Extract the [x, y] coordinate from the center of the cell holding the provided text.  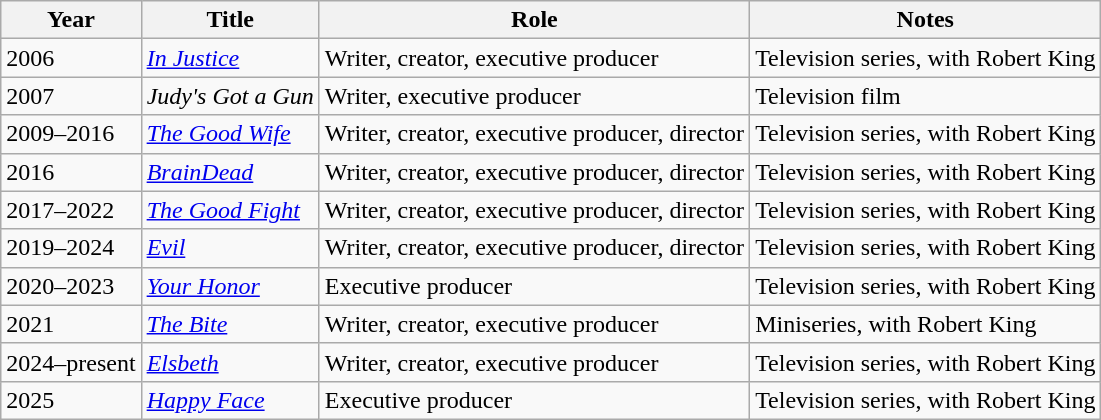
Notes [926, 20]
Judy's Got a Gun [230, 96]
BrainDead [230, 172]
2009–2016 [71, 134]
2017–2022 [71, 210]
2021 [71, 324]
2006 [71, 58]
Role [534, 20]
Happy Face [230, 400]
Year [71, 20]
Elsbeth [230, 362]
Evil [230, 248]
2007 [71, 96]
2016 [71, 172]
Miniseries, with Robert King [926, 324]
Your Honor [230, 286]
The Bite [230, 324]
Writer, executive producer [534, 96]
The Good Fight [230, 210]
2019–2024 [71, 248]
In Justice [230, 58]
The Good Wife [230, 134]
2025 [71, 400]
Television film [926, 96]
Title [230, 20]
2024–present [71, 362]
2020–2023 [71, 286]
